Return the [x, y] coordinate for the center point of the cell that contains the specified text.  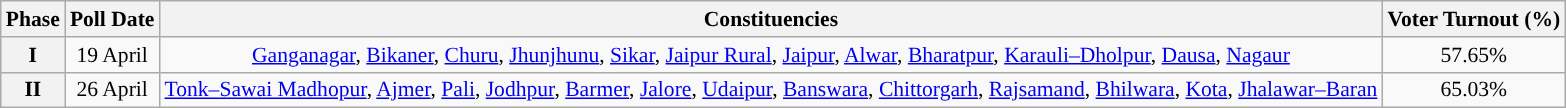
19 April [112, 54]
Constituencies [770, 19]
I [33, 54]
Tonk–Sawai Madhopur, Ajmer, Pali, Jodhpur, Barmer, Jalore, Udaipur, Banswara, Chittorgarh, Rajsamand, Bhilwara, Kota, Jhalawar–Baran [770, 90]
Ganganagar, Bikaner, Churu, Jhunjhunu, Sikar, Jaipur Rural, Jaipur, Alwar, Bharatpur, Karauli–Dholpur, Dausa, Nagaur [770, 54]
Poll Date [112, 19]
II [33, 90]
Voter Turnout (%) [1474, 19]
57.65% [1474, 54]
Phase [33, 19]
65.03% [1474, 90]
26 April [112, 90]
